For the text-containing cell, return its midpoint in (X, Y) coordinate format. 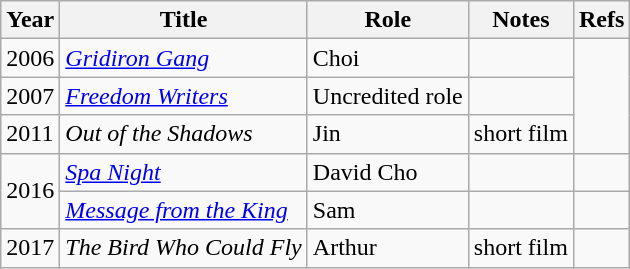
Notes (520, 20)
Refs (601, 20)
Freedom Writers (184, 96)
Title (184, 20)
Gridiron Gang (184, 58)
2016 (30, 191)
Arthur (388, 248)
Sam (388, 210)
2011 (30, 134)
Choi (388, 58)
Uncredited role (388, 96)
David Cho (388, 172)
Spa Night (184, 172)
The Bird Who Could Fly (184, 248)
2007 (30, 96)
Jin (388, 134)
2006 (30, 58)
Out of the Shadows (184, 134)
Message from the King (184, 210)
Year (30, 20)
Role (388, 20)
2017 (30, 248)
